Detect which cell encompasses the target text, then output its [X, Y] center coordinate. 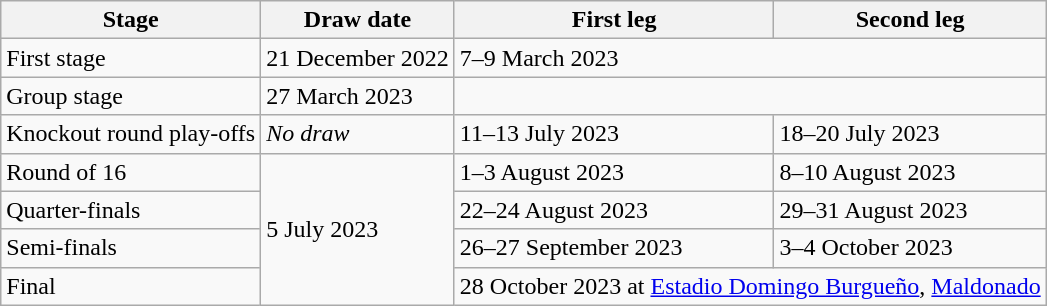
8–10 August 2023 [910, 172]
First leg [614, 20]
18–20 July 2023 [910, 134]
Final [131, 286]
22–24 August 2023 [614, 210]
Second leg [910, 20]
First stage [131, 58]
Quarter-finals [131, 210]
5 July 2023 [358, 229]
11–13 July 2023 [614, 134]
3–4 October 2023 [910, 248]
29–31 August 2023 [910, 210]
1–3 August 2023 [614, 172]
7–9 March 2023 [750, 58]
Knockout round play-offs [131, 134]
Draw date [358, 20]
21 December 2022 [358, 58]
28 October 2023 at Estadio Domingo Burgueño, Maldonado [750, 286]
No draw [358, 134]
26–27 September 2023 [614, 248]
Round of 16 [131, 172]
Stage [131, 20]
27 March 2023 [358, 96]
Group stage [131, 96]
Semi-finals [131, 248]
